From the cell containing the given text, extract its center point as [X, Y] coordinate. 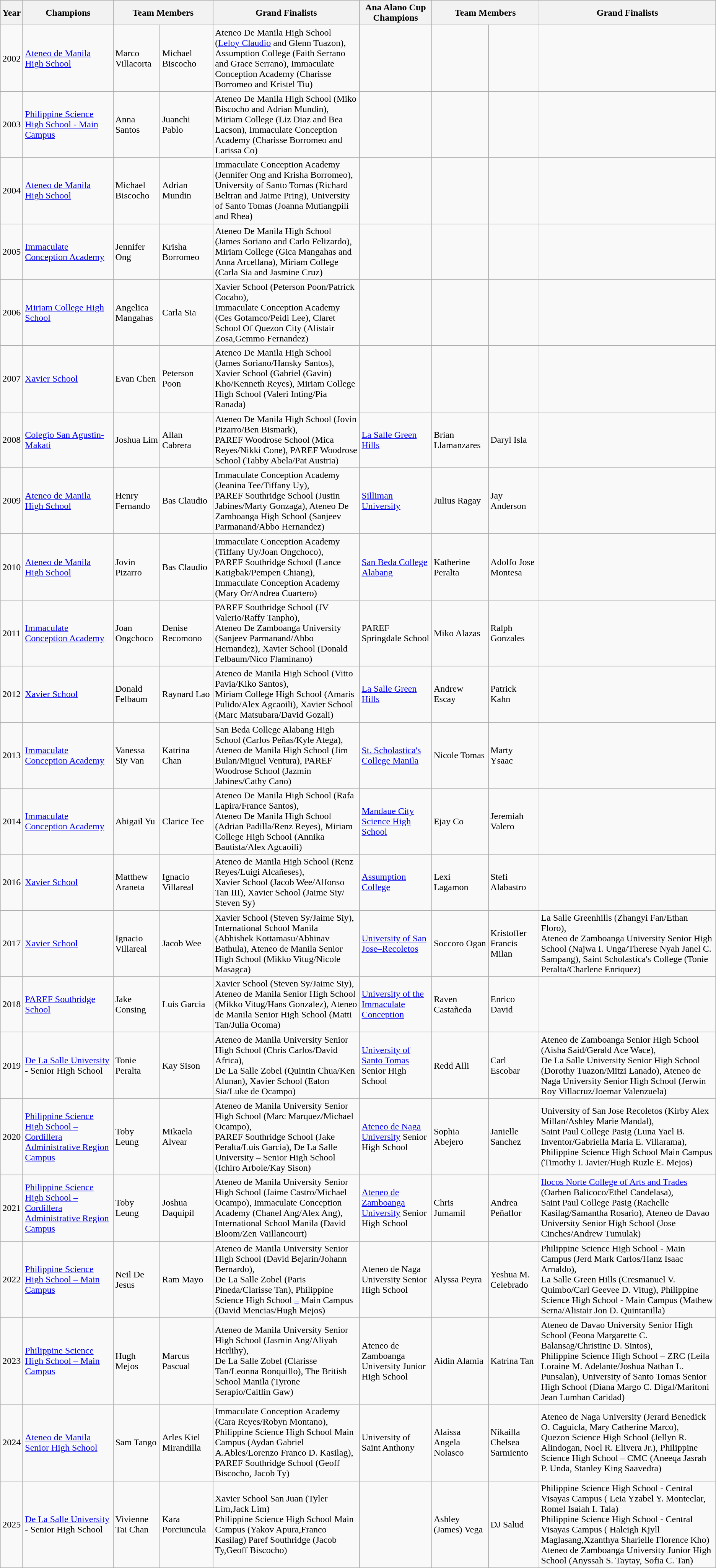
PAREF Southridge School [68, 1004]
Aidin Alamia [460, 1361]
San Beda College Alabang [395, 567]
Raynard Lao [186, 694]
Katherine Peralta [460, 567]
2006 [11, 313]
Enrico David [514, 1004]
Krisha Borromeo [186, 252]
Matthew Araneta [137, 882]
Ateneo de Zamboanga University Senior High School [395, 1208]
Miriam College High School [68, 313]
DJ Salud [514, 1524]
2009 [11, 501]
2022 [11, 1279]
2014 [11, 821]
Redd Alli [460, 1065]
Miko Alazas [460, 633]
Jay Anderson [514, 501]
Brian Llamanzares [460, 440]
University of San Jose–Recoletos [395, 944]
2013 [11, 755]
Adolfo Jose Montesa [514, 567]
Ateneo de Manila Senior High School [68, 1443]
2019 [11, 1065]
Daryl Isla [514, 440]
St. Scholastica's College Manila [395, 755]
Alaissa Angela Nolasco [460, 1443]
Julius Ragay [460, 501]
Carla Sia [186, 313]
Jacob Wee [186, 944]
Andrew Escay [460, 694]
2008 [11, 440]
Joan Ongchoco [137, 633]
Ana Alano Cup Champions [395, 13]
Allan Cabrera [186, 440]
Vanessa Siy Van [137, 755]
Joshua Daquipil [186, 1208]
Luis Garcia [186, 1004]
Marco Villacorta [137, 58]
2004 [11, 190]
Sophia Abejero [460, 1137]
Jennifer Ong [137, 252]
University of the Immaculate Conception [395, 1004]
2005 [11, 252]
Raven Castañeda [460, 1004]
Ram Mayo [186, 1279]
Jeremiah Valero [514, 821]
Vivienne Tai Chan [137, 1524]
Tonie Peralta [137, 1065]
Soccoro Ogan [460, 944]
Janielle Sanchez [514, 1137]
Patrick Kahn [514, 694]
Ateneo de Manila High School (Renz Reyes/Luigi Alcañeses),Xavier School (Jacob Wee/Alfonso Tan III), Xavier School (Jaime Siy/ Steven Sy) [286, 882]
Ralph Gonzales [514, 633]
Neil De Jesus [137, 1279]
Angelica Mangahas [137, 313]
2018 [11, 1004]
Marty Ysaac [514, 755]
University of Saint Anthony [395, 1443]
Carl Escobar [514, 1065]
Mandaue City Science High School [395, 821]
2012 [11, 694]
University of Santo Tomas Senior High School [395, 1065]
Joshua Lim [137, 440]
Evan Chen [137, 379]
Clarice Tee [186, 821]
Katrina Tan [514, 1361]
2010 [11, 567]
2020 [11, 1137]
Ashley (James) Vega [460, 1524]
2003 [11, 125]
Andrea Peñaflor [514, 1208]
Kay Sison [186, 1065]
Assumption College [395, 882]
2017 [11, 944]
2024 [11, 1443]
Sam Tango [137, 1443]
Peterson Poon [186, 379]
Stefi Alabastro [514, 882]
Alyssa Peyra [460, 1279]
Abigail Yu [137, 821]
Ateneo de Zamboanga University Junior High School [395, 1361]
Kara Porciuncula [186, 1524]
Nikailla Chelsea Sarmiento [514, 1443]
Ejay Co [460, 821]
PAREF Springdale School [395, 633]
Denise Recomono [186, 633]
Hugh Mejos [137, 1361]
2007 [11, 379]
Chris Jumamil [460, 1208]
2021 [11, 1208]
2016 [11, 882]
Anna Santos [137, 125]
Champions [68, 13]
Yeshua M. Celebrado [514, 1279]
Henry Fernando [137, 501]
Donald Felbaum [137, 694]
Adrian Mundin [186, 190]
Jake Consing [137, 1004]
Mikaela Alvear [186, 1137]
Philippine Science High School - Main Campus [68, 125]
2025 [11, 1524]
2011 [11, 633]
Year [11, 13]
Juanchi Pablo [186, 125]
Lexi Lagamon [460, 882]
Jovin Pizarro [137, 567]
Nicole Tomas [460, 755]
2023 [11, 1361]
Marcus Pascual [186, 1361]
2002 [11, 58]
Katrina Chan [186, 755]
Kristoffer Francis Milan [514, 944]
Silliman University [395, 501]
Colegio San Agustin-Makati [68, 440]
Arles Kiel Mirandilla [186, 1443]
